From the cell containing the given text, extract its center point as (X, Y) coordinate. 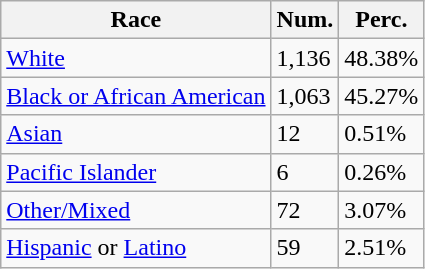
0.51% (382, 134)
3.07% (382, 210)
48.38% (382, 58)
45.27% (382, 96)
Pacific Islander (136, 172)
White (136, 58)
Hispanic or Latino (136, 248)
1,136 (305, 58)
Other/Mixed (136, 210)
1,063 (305, 96)
Num. (305, 20)
72 (305, 210)
Perc. (382, 20)
2.51% (382, 248)
12 (305, 134)
59 (305, 248)
Asian (136, 134)
0.26% (382, 172)
6 (305, 172)
Race (136, 20)
Black or African American (136, 96)
